Scan for the cell matching the given text and deliver its [X, Y] coordinate at center. 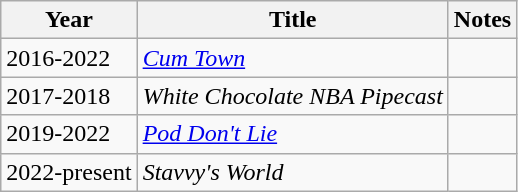
Cum Town [292, 58]
Year [69, 20]
2017-2018 [69, 96]
Notes [482, 20]
2022-present [69, 172]
2019-2022 [69, 134]
Stavvy's World [292, 172]
Title [292, 20]
Pod Don't Lie [292, 134]
White Chocolate NBA Pipecast [292, 96]
2016-2022 [69, 58]
